Provide the [X, Y] coordinate of the cell's center where the given text is located.  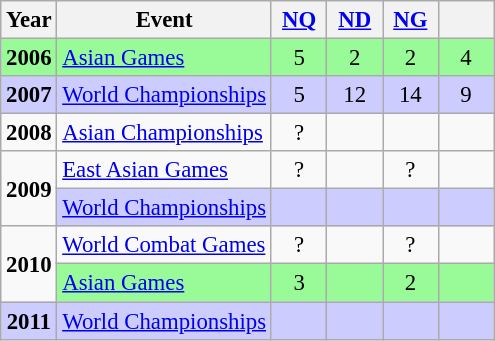
14 [411, 95]
2007 [29, 95]
NG [411, 20]
4 [466, 58]
Asian Championships [164, 133]
12 [355, 95]
2009 [29, 188]
ND [355, 20]
2006 [29, 58]
NQ [299, 20]
9 [466, 95]
Event [164, 20]
World Combat Games [164, 245]
3 [299, 283]
2008 [29, 133]
2011 [29, 321]
East Asian Games [164, 170]
2010 [29, 264]
Year [29, 20]
